Find where the given text appears and provide that cell's center as [X, Y] coordinate. 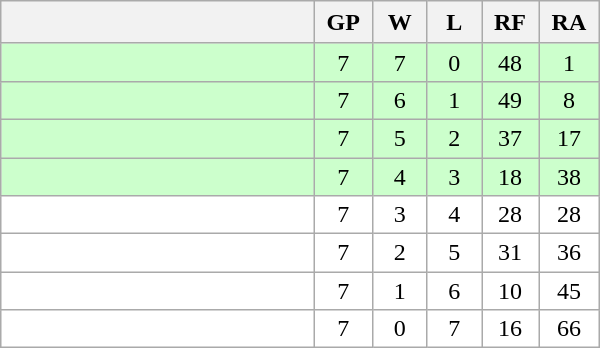
31 [510, 253]
66 [570, 329]
48 [510, 62]
10 [510, 291]
38 [570, 177]
16 [510, 329]
RF [510, 22]
L [454, 22]
W [400, 22]
37 [510, 138]
18 [510, 177]
45 [570, 291]
17 [570, 138]
RA [570, 22]
8 [570, 100]
36 [570, 253]
GP [344, 22]
49 [510, 100]
